Scan for the cell matching the given text and deliver its [X, Y] coordinate at center. 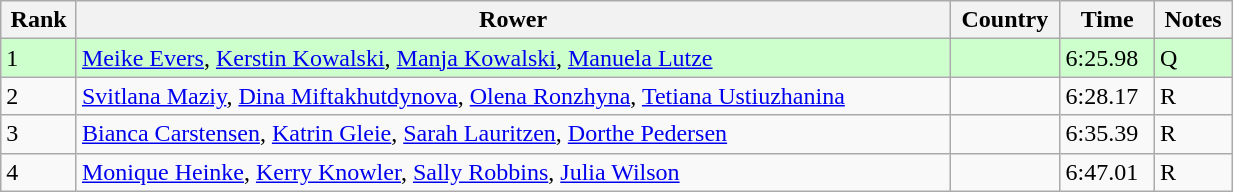
Bianca Carstensen, Katrin Gleie, Sarah Lauritzen, Dorthe Pedersen [512, 134]
2 [39, 96]
Notes [1192, 20]
Svitlana Maziy, Dina Miftakhutdynova, Olena Ronzhyna, Tetiana Ustiuzhanina [512, 96]
3 [39, 134]
4 [39, 172]
Rower [512, 20]
Time [1107, 20]
6:28.17 [1107, 96]
Meike Evers, Kerstin Kowalski, Manja Kowalski, Manuela Lutze [512, 58]
Rank [39, 20]
Q [1192, 58]
1 [39, 58]
Monique Heinke, Kerry Knowler, Sally Robbins, Julia Wilson [512, 172]
Country [1005, 20]
6:47.01 [1107, 172]
6:25.98 [1107, 58]
6:35.39 [1107, 134]
